Extract the [X, Y] coordinate from the center of the cell holding the provided text.  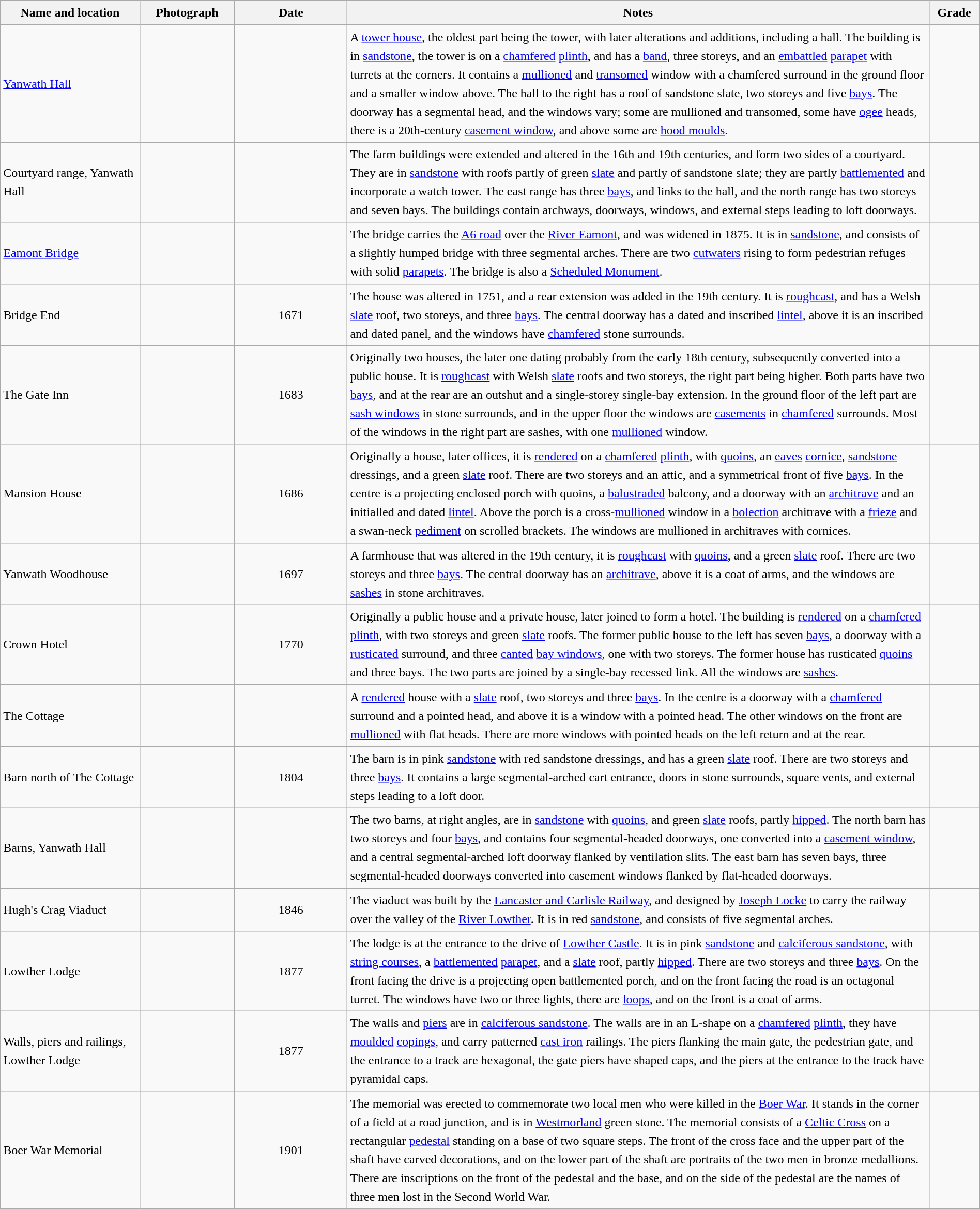
Bridge End [70, 314]
1846 [291, 910]
Yanwath Woodhouse [70, 574]
Walls, piers and railings,Lowther Lodge [70, 1052]
1683 [291, 395]
Notes [638, 12]
1671 [291, 314]
Name and location [70, 12]
Hugh's Crag Viaduct [70, 910]
Lowther Lodge [70, 971]
Grade [954, 12]
1697 [291, 574]
Barns, Yanwath Hall [70, 848]
1686 [291, 493]
Crown Hotel [70, 644]
Date [291, 12]
Eamont Bridge [70, 253]
1770 [291, 644]
Yanwath Hall [70, 84]
The Gate Inn [70, 395]
1804 [291, 777]
Boer War Memorial [70, 1150]
Photograph [187, 12]
Courtyard range, Yanwath Hall [70, 182]
Mansion House [70, 493]
1901 [291, 1150]
Barn north of The Cottage [70, 777]
The Cottage [70, 716]
